Return the [X, Y] coordinate for the center point of the cell that contains the specified text.  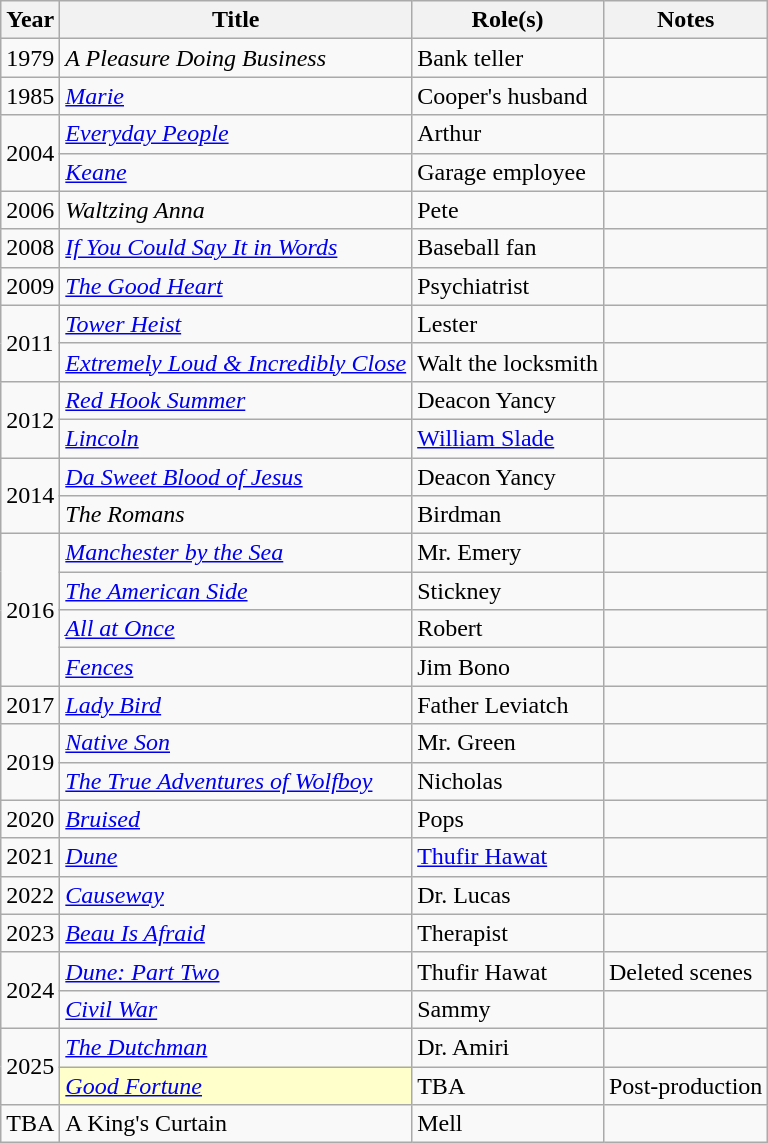
Cooper's husband [508, 96]
Pete [508, 210]
2019 [30, 762]
All at Once [236, 629]
Marie [236, 96]
Extremely Loud & Incredibly Close [236, 362]
Deleted scenes [685, 971]
2023 [30, 933]
Keane [236, 172]
Lady Bird [236, 705]
Nicholas [508, 781]
Tower Heist [236, 324]
Stickney [508, 591]
1979 [30, 58]
2011 [30, 343]
William Slade [508, 438]
2008 [30, 248]
A King's Curtain [236, 1124]
Robert [508, 629]
Year [30, 20]
2014 [30, 496]
2025 [30, 1066]
Good Fortune [236, 1085]
2021 [30, 857]
Dr. Amiri [508, 1047]
Post-production [685, 1085]
2006 [30, 210]
Arthur [508, 134]
Dune: Part Two [236, 971]
Da Sweet Blood of Jesus [236, 477]
Dune [236, 857]
The Dutchman [236, 1047]
2012 [30, 419]
Birdman [508, 515]
2017 [30, 705]
Red Hook Summer [236, 400]
Pops [508, 819]
Notes [685, 20]
Causeway [236, 895]
Civil War [236, 1009]
If You Could Say It in Words [236, 248]
Walt the locksmith [508, 362]
Therapist [508, 933]
Manchester by the Sea [236, 553]
Psychiatrist [508, 286]
2020 [30, 819]
2009 [30, 286]
Baseball fan [508, 248]
Dr. Lucas [508, 895]
2022 [30, 895]
Native Son [236, 743]
Fences [236, 667]
Lincoln [236, 438]
Jim Bono [508, 667]
Bank teller [508, 58]
Father Leviatch [508, 705]
1985 [30, 96]
Mr. Emery [508, 553]
Lester [508, 324]
Garage employee [508, 172]
Sammy [508, 1009]
Mr. Green [508, 743]
Everyday People [236, 134]
The True Adventures of Wolfboy [236, 781]
The American Side [236, 591]
Bruised [236, 819]
Title [236, 20]
2024 [30, 990]
The Romans [236, 515]
2016 [30, 610]
2004 [30, 153]
The Good Heart [236, 286]
Beau Is Afraid [236, 933]
A Pleasure Doing Business [236, 58]
Waltzing Anna [236, 210]
Mell [508, 1124]
Role(s) [508, 20]
